Identify which cell holds the provided text, then report its (x, y) central coordinate. 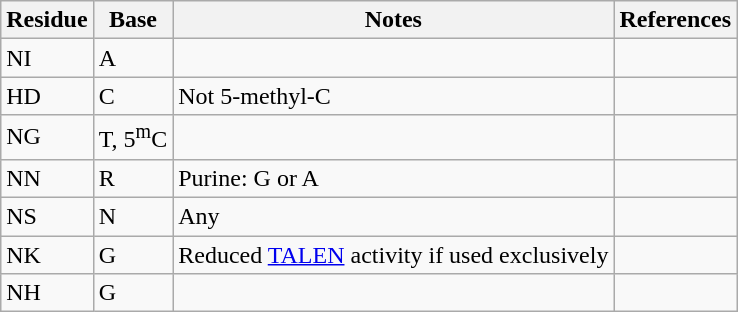
References (676, 20)
Reduced TALEN activity if used exclusively (394, 255)
NH (47, 293)
T, 5mC (133, 138)
A (133, 58)
NI (47, 58)
NG (47, 138)
NN (47, 178)
NK (47, 255)
Residue (47, 20)
C (133, 96)
HD (47, 96)
Notes (394, 20)
Any (394, 217)
NS (47, 217)
Purine: G or A (394, 178)
Not 5-methyl-C (394, 96)
Base (133, 20)
N (133, 217)
R (133, 178)
